Search for the cell housing the specified text and yield its (x, y) center coordinate. 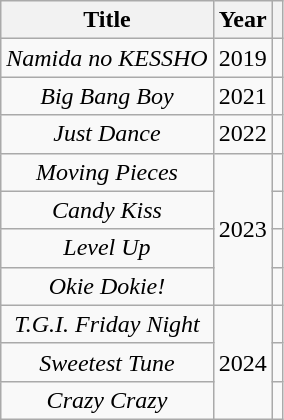
Moving Pieces (107, 172)
Crazy Crazy (107, 400)
2019 (242, 58)
Just Dance (107, 134)
T.G.I. Friday Night (107, 324)
Sweetest Tune (107, 362)
2023 (242, 229)
Namida no KESSHO (107, 58)
Year (242, 20)
Level Up (107, 248)
Candy Kiss (107, 210)
Okie Dokie! (107, 286)
Big Bang Boy (107, 96)
2024 (242, 362)
2021 (242, 96)
Title (107, 20)
2022 (242, 134)
